Scan for the cell matching the given text and deliver its (X, Y) coordinate at center. 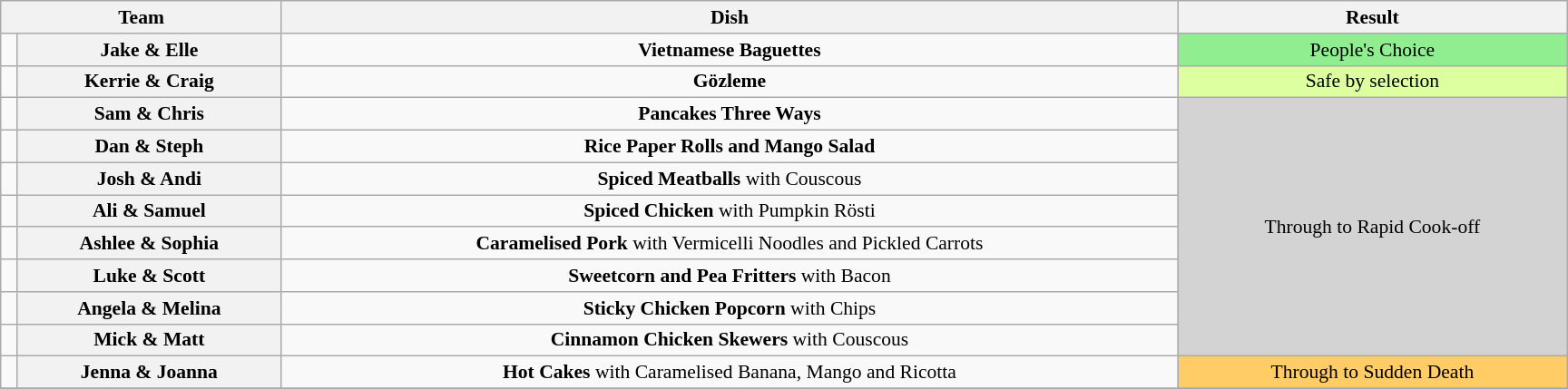
Vietnamese Baguettes (730, 50)
Rice Paper Rolls and Mango Salad (730, 147)
Through to Rapid Cook-off (1373, 227)
Spiced Meatballs with Couscous (730, 179)
Safe by selection (1373, 82)
Jenna & Joanna (149, 373)
Sweetcorn and Pea Fritters with Bacon (730, 276)
Cinnamon Chicken Skewers with Couscous (730, 340)
Team (142, 17)
Dan & Steph (149, 147)
Sam & Chris (149, 114)
Spiced Chicken with Pumpkin Rösti (730, 211)
Hot Cakes with Caramelised Banana, Mango and Ricotta (730, 373)
Kerrie & Craig (149, 82)
Sticky Chicken Popcorn with Chips (730, 308)
Mick & Matt (149, 340)
Josh & Andi (149, 179)
Caramelised Pork with Vermicelli Noodles and Pickled Carrots (730, 244)
Pancakes Three Ways (730, 114)
Through to Sudden Death (1373, 373)
Dish (730, 17)
Luke & Scott (149, 276)
Ali & Samuel (149, 211)
Ashlee & Sophia (149, 244)
Gözleme (730, 82)
Jake & Elle (149, 50)
People's Choice (1373, 50)
Result (1373, 17)
Angela & Melina (149, 308)
